Scan for the cell matching the given text and deliver its (X, Y) coordinate at center. 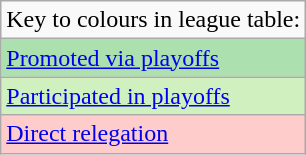
Participated in playoffs (154, 96)
Direct relegation (154, 134)
Promoted via playoffs (154, 58)
Key to colours in league table: (154, 20)
